Search for the cell housing the specified text and yield its (x, y) center coordinate. 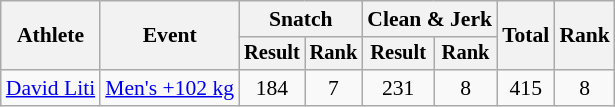
7 (334, 88)
415 (526, 88)
Total (526, 36)
184 (272, 88)
Clean & Jerk (430, 19)
Athlete (50, 36)
Men's +102 kg (170, 88)
231 (398, 88)
David Liti (50, 88)
Snatch (300, 19)
Event (170, 36)
